Return the [x, y] coordinate for the center point of the cell that contains the specified text.  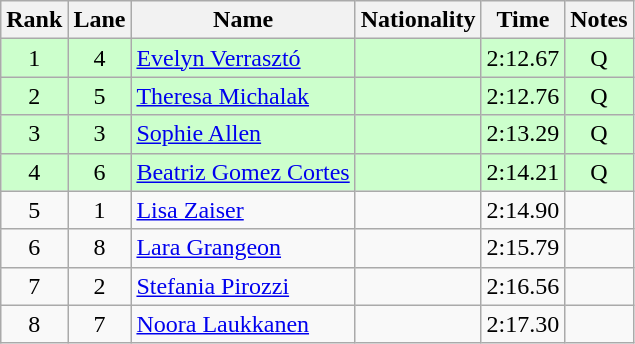
2:15.79 [523, 248]
2:16.56 [523, 286]
Evelyn Verrasztó [243, 58]
Beatriz Gomez Cortes [243, 172]
Theresa Michalak [243, 96]
Nationality [418, 20]
Name [243, 20]
Sophie Allen [243, 134]
2:14.90 [523, 210]
Notes [599, 20]
Lara Grangeon [243, 248]
2:14.21 [523, 172]
2:12.67 [523, 58]
Rank [34, 20]
Stefania Pirozzi [243, 286]
2:17.30 [523, 324]
Lisa Zaiser [243, 210]
Time [523, 20]
2:13.29 [523, 134]
Lane [100, 20]
Noora Laukkanen [243, 324]
2:12.76 [523, 96]
